Identify which cell holds the provided text, then report its [x, y] central coordinate. 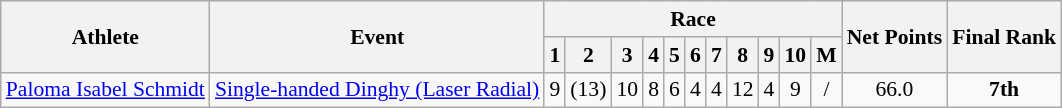
2 [588, 55]
7th [1004, 90]
/ [826, 90]
Paloma Isabel Schmidt [106, 90]
(13) [588, 90]
7 [716, 55]
Race [692, 19]
12 [743, 90]
Athlete [106, 36]
Net Points [894, 36]
5 [674, 55]
1 [554, 55]
M [826, 55]
Single-handed Dinghy (Laser Radial) [377, 90]
Event [377, 36]
3 [627, 55]
66.0 [894, 90]
Final Rank [1004, 36]
